Capture the cell that displays the provided text and extract its (x, y) central coordinate. 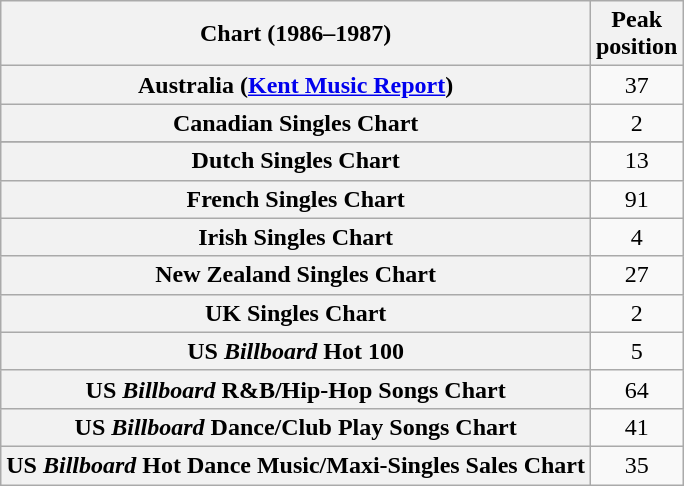
Peakposition (636, 34)
US Billboard Dance/Club Play Songs Chart (296, 427)
Irish Singles Chart (296, 237)
US Billboard R&B/Hip-Hop Songs Chart (296, 389)
13 (636, 161)
91 (636, 199)
35 (636, 465)
64 (636, 389)
UK Singles Chart (296, 313)
Canadian Singles Chart (296, 123)
4 (636, 237)
US Billboard Hot Dance Music/Maxi-Singles Sales Chart (296, 465)
27 (636, 275)
New Zealand Singles Chart (296, 275)
US Billboard Hot 100 (296, 351)
French Singles Chart (296, 199)
41 (636, 427)
Chart (1986–1987) (296, 34)
37 (636, 85)
Dutch Singles Chart (296, 161)
Australia (Kent Music Report) (296, 85)
5 (636, 351)
